Scan for the cell matching the given text and deliver its (x, y) coordinate at center. 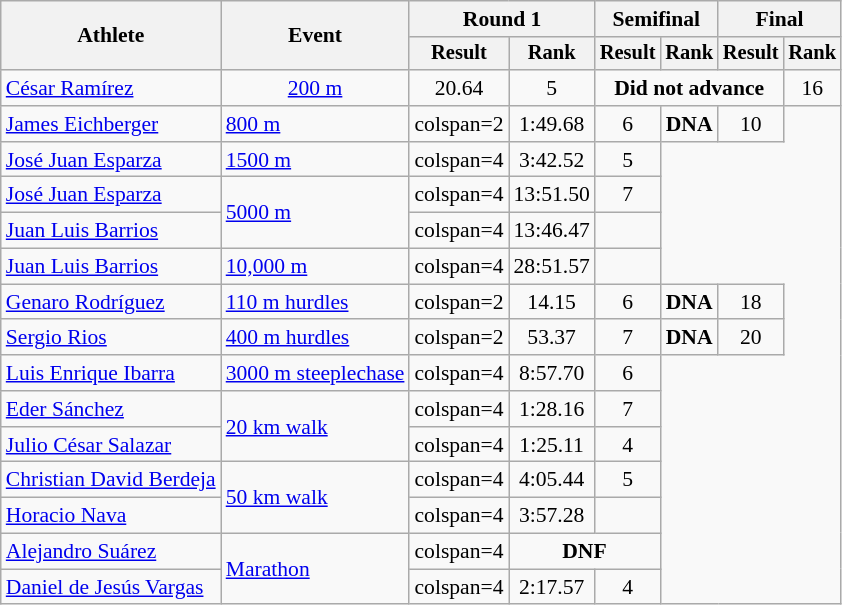
8:57.70 (551, 373)
Daniel de Jesús Vargas (111, 587)
Marathon (316, 570)
110 m hurdles (316, 302)
1500 m (316, 160)
Did not advance (690, 88)
20 km walk (316, 426)
28:51.57 (551, 267)
Semifinal (656, 19)
10,000 m (316, 267)
400 m hurdles (316, 338)
1:28.16 (551, 409)
1:49.68 (551, 124)
Eder Sánchez (111, 409)
Christian David Berdeja (111, 480)
DNF (584, 552)
20.64 (458, 88)
Final (780, 19)
Horacio Nava (111, 516)
800 m (316, 124)
3:57.28 (551, 516)
18 (751, 302)
20 (751, 338)
53.37 (551, 338)
1:25.11 (551, 445)
5000 m (316, 212)
50 km walk (316, 498)
Round 1 (502, 19)
10 (751, 124)
Julio César Salazar (111, 445)
13:46.47 (551, 231)
César Ramírez (111, 88)
16 (812, 88)
3000 m steeplechase (316, 373)
Athlete (111, 36)
14.15 (551, 302)
Event (316, 36)
Genaro Rodríguez (111, 302)
4:05.44 (551, 480)
2:17.57 (551, 587)
3:42.52 (551, 160)
13:51.50 (551, 195)
James Eichberger (111, 124)
Alejandro Suárez (111, 552)
200 m (316, 88)
Luis Enrique Ibarra (111, 373)
Sergio Rios (111, 338)
